Capture the cell that displays the provided text and extract its (X, Y) central coordinate. 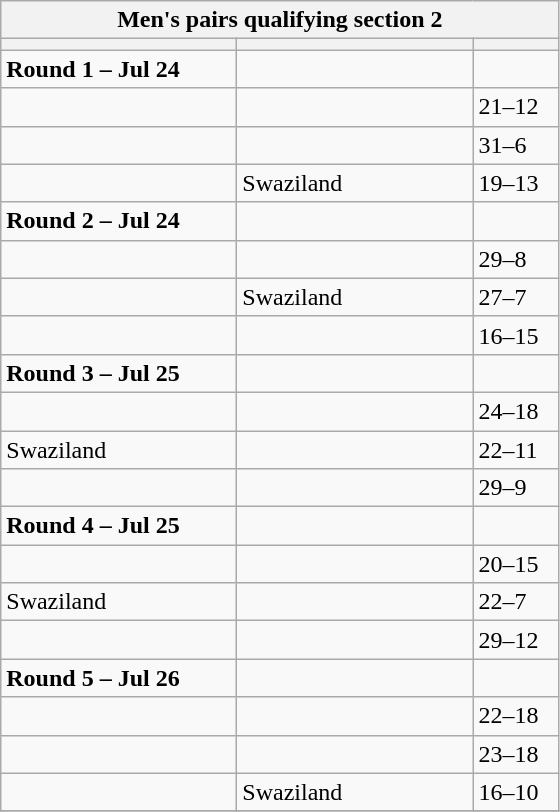
21–12 (516, 107)
31–6 (516, 145)
Round 3 – Jul 25 (119, 373)
23–18 (516, 754)
22–18 (516, 716)
Men's pairs qualifying section 2 (280, 20)
Round 1 – Jul 24 (119, 69)
29–9 (516, 488)
22–11 (516, 449)
19–13 (516, 183)
29–8 (516, 259)
Round 4 – Jul 25 (119, 526)
20–15 (516, 564)
22–7 (516, 602)
Round 5 – Jul 26 (119, 678)
Round 2 – Jul 24 (119, 221)
29–12 (516, 640)
16–15 (516, 335)
16–10 (516, 792)
24–18 (516, 411)
27–7 (516, 297)
